From the cell containing the given text, extract its center point as [X, Y] coordinate. 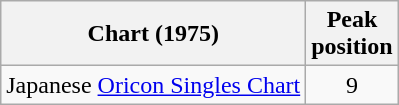
Japanese Oricon Singles Chart [154, 85]
9 [352, 85]
Chart (1975) [154, 34]
Peakposition [352, 34]
